Pinpoint the cell where the given text exists, returning its (x, y) midpoint coordinate. 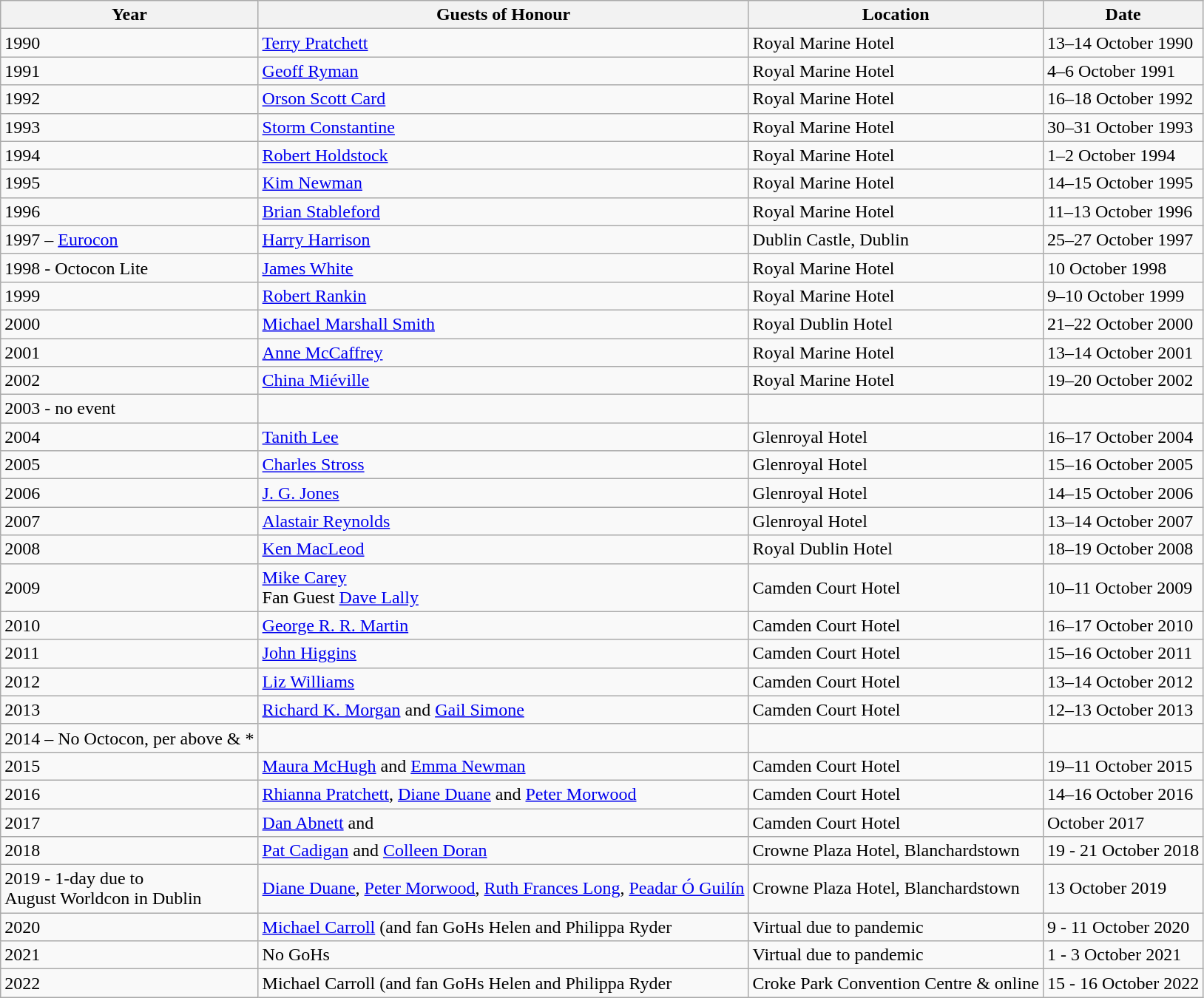
2016 (129, 794)
15–16 October 2011 (1123, 654)
2012 (129, 682)
1993 (129, 127)
30–31 October 1993 (1123, 127)
James White (503, 268)
9 - 11 October 2020 (1123, 927)
16–17 October 2010 (1123, 625)
No GoHs (503, 955)
Richard K. Morgan and Gail Simone (503, 710)
2009 (129, 587)
2002 (129, 381)
2014 – No Octocon, per above & * (129, 738)
18–19 October 2008 (1123, 549)
2004 (129, 437)
George R. R. Martin (503, 625)
1 - 3 October 2021 (1123, 955)
1990 (129, 43)
Robert Holdstock (503, 155)
Dan Abnett and (503, 823)
Anne McCaffrey (503, 353)
Croke Park Convention Centre & online (896, 983)
2018 (129, 851)
Year (129, 15)
1994 (129, 155)
2003 - no event (129, 409)
Mike Carey Fan Guest Dave Lally (503, 587)
1998 - Octocon Lite (129, 268)
Ken MacLeod (503, 549)
10–11 October 2009 (1123, 587)
Brian Stableford (503, 211)
2013 (129, 710)
Tanith Lee (503, 437)
Maura McHugh and Emma Newman (503, 766)
Liz Williams (503, 682)
15 - 16 October 2022 (1123, 983)
2007 (129, 521)
2017 (129, 823)
2008 (129, 549)
2001 (129, 353)
Harry Harrison (503, 240)
1–2 October 1994 (1123, 155)
John Higgins (503, 654)
12–13 October 2013 (1123, 710)
Alastair Reynolds (503, 521)
1995 (129, 183)
16–18 October 1992 (1123, 99)
13–14 October 1990 (1123, 43)
1999 (129, 296)
13 October 2019 (1123, 889)
Dublin Castle, Dublin (896, 240)
1992 (129, 99)
Rhianna Pratchett, Diane Duane and Peter Morwood (503, 794)
2021 (129, 955)
11–13 October 1996 (1123, 211)
Location (896, 15)
J. G. Jones (503, 493)
Kim Newman (503, 183)
Diane Duane, Peter Morwood, Ruth Frances Long, Peadar Ó Guilín (503, 889)
14–16 October 2016 (1123, 794)
14–15 October 2006 (1123, 493)
China Miéville (503, 381)
Guests of Honour (503, 15)
Michael Marshall Smith (503, 324)
19 - 21 October 2018 (1123, 851)
13–14 October 2012 (1123, 682)
Storm Constantine (503, 127)
2015 (129, 766)
2020 (129, 927)
2022 (129, 983)
Orson Scott Card (503, 99)
9–10 October 1999 (1123, 296)
Robert Rankin (503, 296)
25–27 October 1997 (1123, 240)
1996 (129, 211)
2011 (129, 654)
2005 (129, 465)
13–14 October 2001 (1123, 353)
Pat Cadigan and Colleen Doran (503, 851)
1991 (129, 71)
Geoff Ryman (503, 71)
Terry Pratchett (503, 43)
15–16 October 2005 (1123, 465)
13–14 October 2007 (1123, 521)
16–17 October 2004 (1123, 437)
10 October 1998 (1123, 268)
14–15 October 1995 (1123, 183)
4–6 October 1991 (1123, 71)
19–20 October 2002 (1123, 381)
October 2017 (1123, 823)
21–22 October 2000 (1123, 324)
Date (1123, 15)
19–11 October 2015 (1123, 766)
2000 (129, 324)
2006 (129, 493)
Charles Stross (503, 465)
2019 - 1-day due to August Worldcon in Dublin (129, 889)
1997 – Eurocon (129, 240)
2010 (129, 625)
